Scan for the cell matching the given text and deliver its [X, Y] coordinate at center. 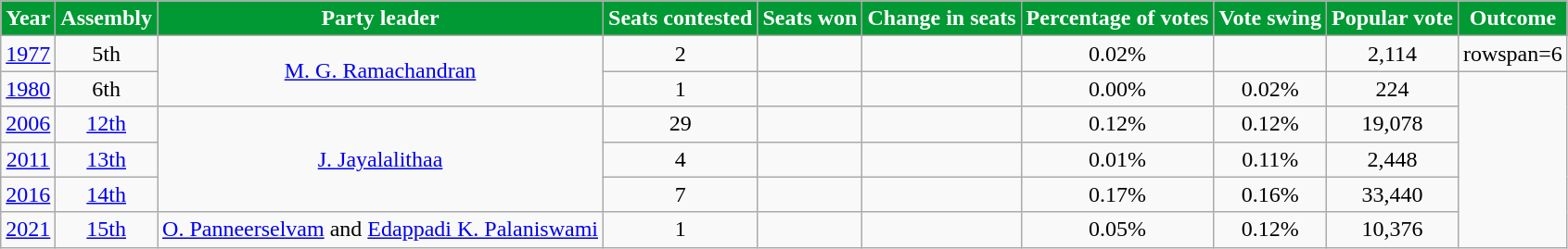
29 [681, 124]
6th [107, 89]
Vote swing [1270, 19]
Popular vote [1392, 19]
1980 [28, 89]
M. G. Ramachandran [380, 71]
33,440 [1392, 194]
Assembly [107, 19]
J. Jayalalithaa [380, 159]
2 [681, 54]
Seats contested [681, 19]
19,078 [1392, 124]
2011 [28, 159]
rowspan=6 [1512, 54]
0.17% [1117, 194]
2006 [28, 124]
2016 [28, 194]
14th [107, 194]
Percentage of votes [1117, 19]
2,448 [1392, 159]
Party leader [380, 19]
7 [681, 194]
0.01% [1117, 159]
Change in seats [942, 19]
O. Panneerselvam and Edappadi K. Palaniswami [380, 230]
15th [107, 230]
10,376 [1392, 230]
4 [681, 159]
0.00% [1117, 89]
1977 [28, 54]
Year [28, 19]
224 [1392, 89]
0.11% [1270, 159]
Seats won [810, 19]
0.16% [1270, 194]
13th [107, 159]
12th [107, 124]
2,114 [1392, 54]
5th [107, 54]
2021 [28, 230]
Outcome [1512, 19]
0.05% [1117, 230]
